For the text-containing cell, return its midpoint in (x, y) coordinate format. 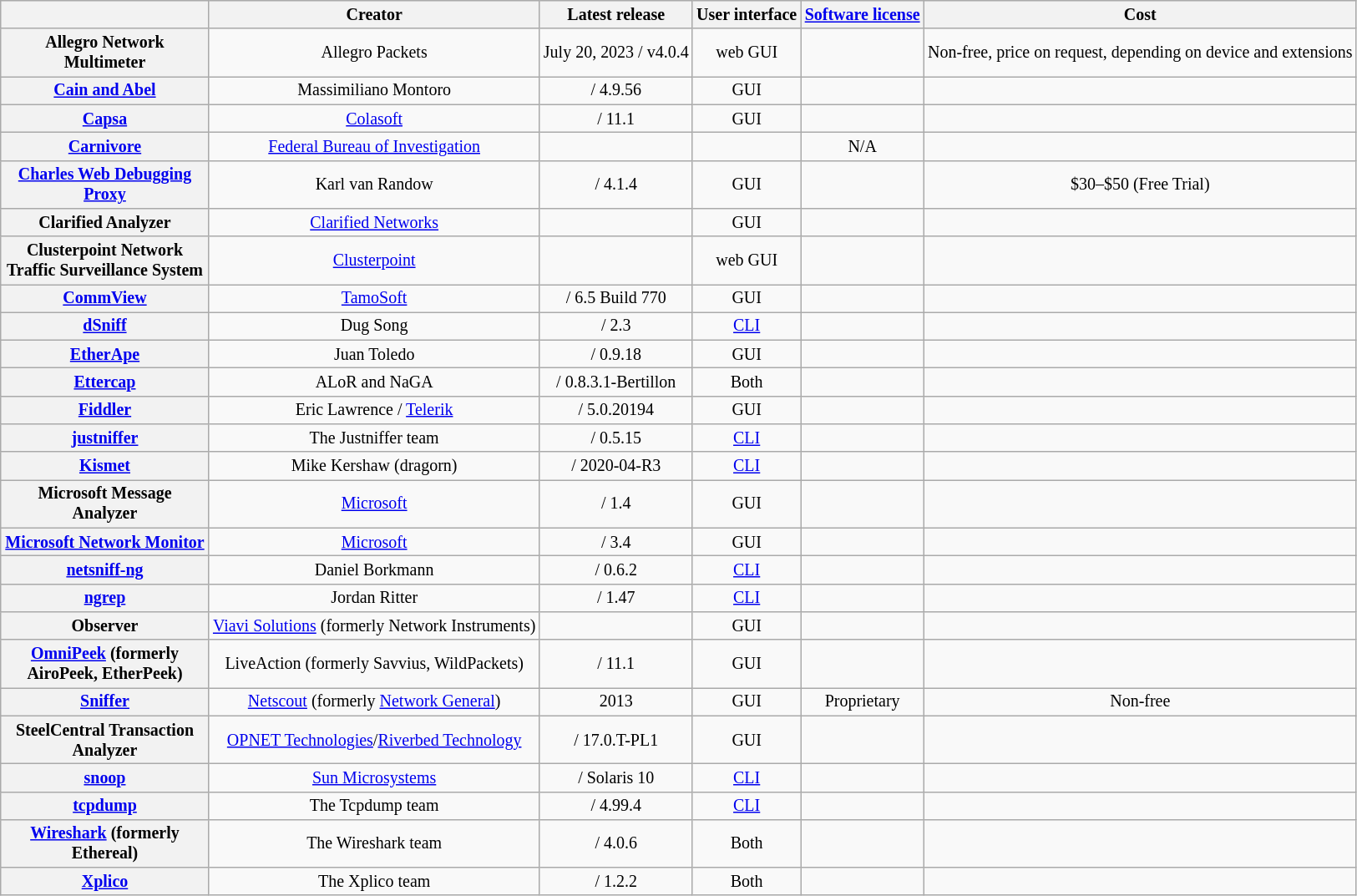
Clarified Analyzer (105, 222)
justniffer (105, 438)
Microsoft Network Monitor (105, 543)
Proprietary (862, 701)
Capsa (105, 119)
EtherApe (105, 354)
The Xplico team (374, 882)
Non-free (1140, 701)
Ettercap (105, 382)
tcpdump (105, 805)
/ 5.0.20194 (616, 411)
/ 4.1.4 (616, 184)
Cain and Abel (105, 90)
LiveAction (formerly Savvius, WildPackets) (374, 663)
/ 4.0.6 (616, 843)
ALoR and NaGA (374, 382)
OmniPeek (formerly AiroPeek, EtherPeek) (105, 663)
Viavi Solutions (formerly Network Instruments) (374, 626)
Allegro Packets (374, 53)
Daniel Borkmann (374, 569)
2013 (616, 701)
/ 2.3 (616, 326)
Netscout (formerly Network General) (374, 701)
Cost (1140, 15)
Allegro Network Multimeter (105, 53)
User interface (747, 15)
Clusterpoint (374, 261)
Karl van Randow (374, 184)
TamoSoft (374, 299)
OPNET Technologies/Riverbed Technology (374, 740)
The Tcpdump team (374, 805)
Massimiliano Montoro (374, 90)
Observer (105, 626)
/ 6.5 Build 770 (616, 299)
SteelCentral Transaction Analyzer (105, 740)
Eric Lawrence / Telerik (374, 411)
The Justniffer team (374, 438)
/ 1.2.2 (616, 882)
Federal Bureau of Investigation (374, 147)
/ 2020-04-R3 (616, 466)
Clarified Networks (374, 222)
/ 0.5.15 (616, 438)
Fiddler (105, 411)
Mike Kershaw (dragorn) (374, 466)
Juan Toledo (374, 354)
Kismet (105, 466)
Xplico (105, 882)
Sun Microsystems (374, 778)
/ 0.9.18 (616, 354)
Carnivore (105, 147)
/ 3.4 (616, 543)
/ 0.6.2 (616, 569)
Microsoft Message Analyzer (105, 504)
Creator (374, 15)
CommView (105, 299)
snoop (105, 778)
Charles Web Debugging Proxy (105, 184)
N/A (862, 147)
July 20, 2023 / v4.0.4 (616, 53)
netsniff-ng (105, 569)
$30–$50 (Free Trial) (1140, 184)
Latest release (616, 15)
/ Solaris 10 (616, 778)
/ 0.8.3.1-Bertillon (616, 382)
Jordan Ritter (374, 598)
ngrep (105, 598)
/ 4.99.4 (616, 805)
/ 1.4 (616, 504)
Colasoft (374, 119)
The Wireshark team (374, 843)
/ 4.9.56 (616, 90)
Dug Song (374, 326)
Sniffer (105, 701)
Software license (862, 15)
Wireshark (formerly Ethereal) (105, 843)
dSniff (105, 326)
Clusterpoint Network Traffic Surveillance System (105, 261)
/ 1.47 (616, 598)
Non-free, price on request, depending on device and extensions (1140, 53)
/ 17.0.T-PL1 (616, 740)
